Determine the (X, Y) coordinate at the center of the cell enclosing the given text.  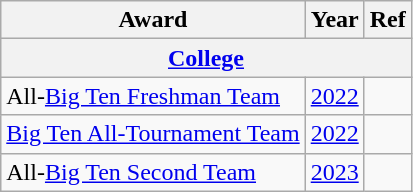
All-Big Ten Second Team (153, 172)
Big Ten All-Tournament Team (153, 134)
All-Big Ten Freshman Team (153, 96)
2023 (334, 172)
Ref (388, 20)
Award (153, 20)
Year (334, 20)
College (206, 58)
